Capture the cell that displays the provided text and extract its [X, Y] central coordinate. 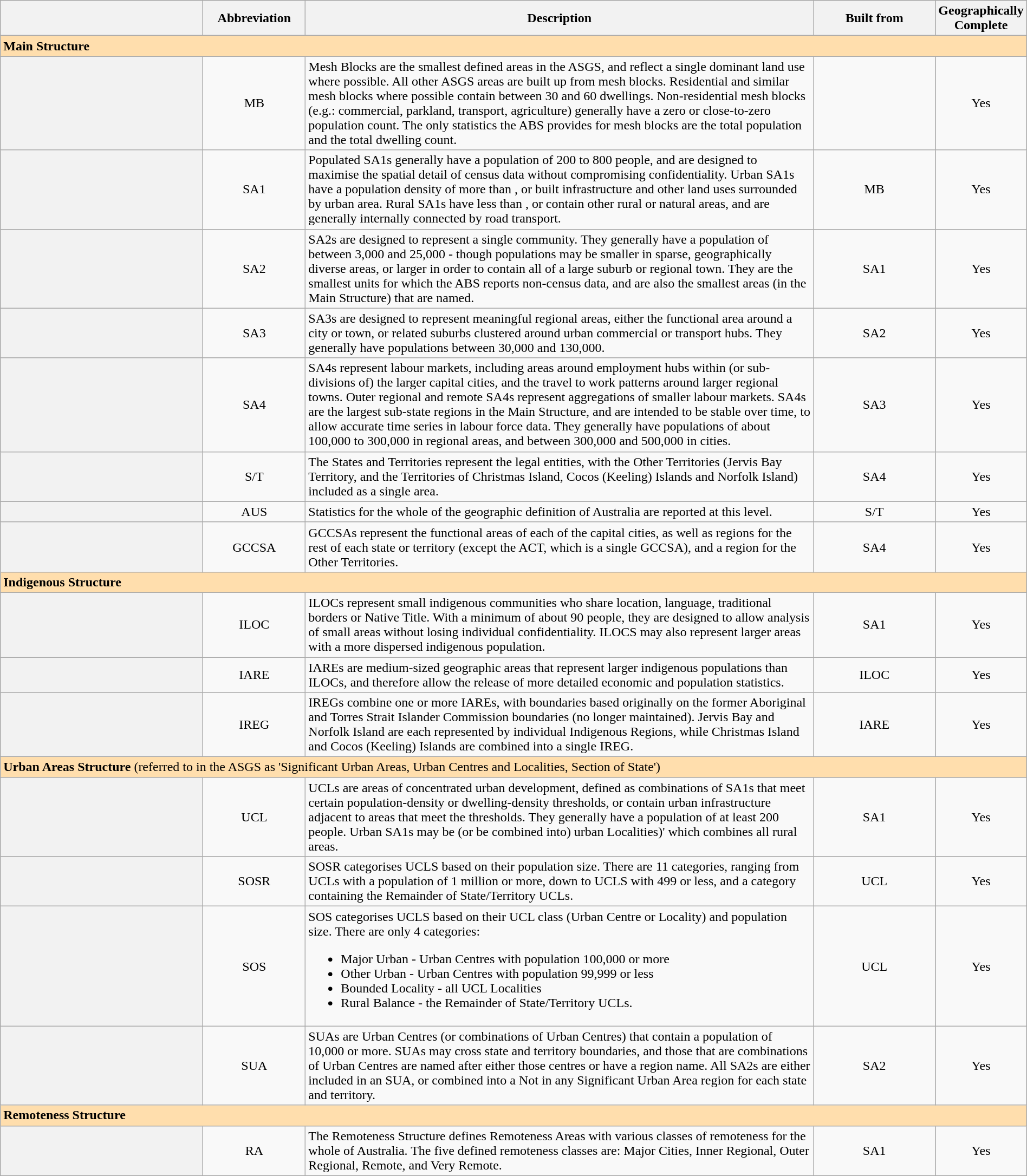
GCCSA [255, 547]
Urban Areas Structure (referred to in the ASGS as 'Significant Urban Areas, Urban Centres and Localities, Section of State') [513, 767]
SUA [255, 1066]
GeographicallyComplete [981, 18]
RA [255, 1151]
Indigenous Structure [513, 582]
Abbreviation [255, 18]
Main Structure [513, 46]
Remoteness Structure [513, 1115]
IREG [255, 724]
Built from [874, 18]
AUS [255, 512]
Statistics for the whole of the geographic definition of Australia are reported at this level. [560, 512]
Description [560, 18]
SOSR [255, 881]
SOS [255, 966]
